Scan for the cell matching the given text and deliver its [x, y] coordinate at center. 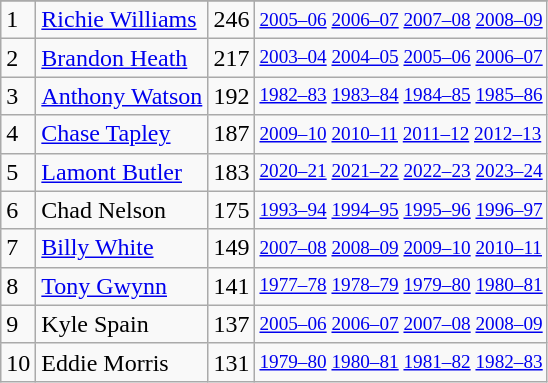
1 [18, 20]
175 [232, 210]
Tony Gwynn [122, 286]
Richie Williams [122, 20]
192 [232, 96]
3 [18, 96]
10 [18, 362]
8 [18, 286]
137 [232, 324]
Chase Tapley [122, 134]
2020–21 2021–22 2022–23 2023–24 [401, 172]
9 [18, 324]
Billy White [122, 248]
187 [232, 134]
1977–78 1978–79 1979–80 1980–81 [401, 286]
1993–94 1994–95 1995–96 1996–97 [401, 210]
141 [232, 286]
7 [18, 248]
Lamont Butler [122, 172]
Brandon Heath [122, 58]
2007–08 2008–09 2009–10 2010–11 [401, 248]
4 [18, 134]
183 [232, 172]
2 [18, 58]
246 [232, 20]
1982–83 1983–84 1984–85 1985–86 [401, 96]
2009–10 2010–11 2011–12 2012–13 [401, 134]
217 [232, 58]
Chad Nelson [122, 210]
1979–80 1980–81 1981–82 1982–83 [401, 362]
131 [232, 362]
6 [18, 210]
Eddie Morris [122, 362]
2003–04 2004–05 2005–06 2006–07 [401, 58]
149 [232, 248]
Anthony Watson [122, 96]
Kyle Spain [122, 324]
5 [18, 172]
